Locate the cell with the specified text and output its [X, Y] center coordinate. 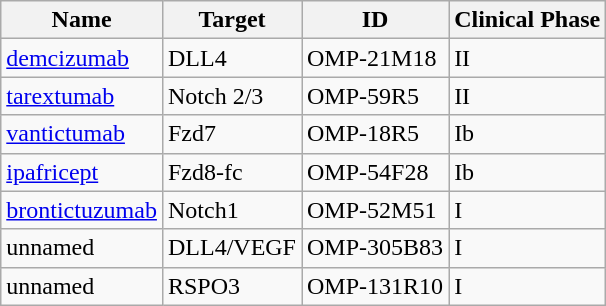
Name [82, 20]
DLL4/VEGF [232, 248]
Clinical Phase [528, 20]
OMP-59R5 [376, 96]
ID [376, 20]
OMP-18R5 [376, 134]
demcizumab [82, 58]
OMP-21M18 [376, 58]
Fzd8-fc [232, 172]
vantictumab [82, 134]
OMP-305B83 [376, 248]
Notch1 [232, 210]
ipafricept [82, 172]
RSPO3 [232, 286]
OMP-131R10 [376, 286]
OMP-54F28 [376, 172]
DLL4 [232, 58]
brontictuzumab [82, 210]
Target [232, 20]
Notch 2/3 [232, 96]
tarextumab [82, 96]
Fzd7 [232, 134]
OMP-52M51 [376, 210]
